Pinpoint the cell where the given text exists, returning its (x, y) midpoint coordinate. 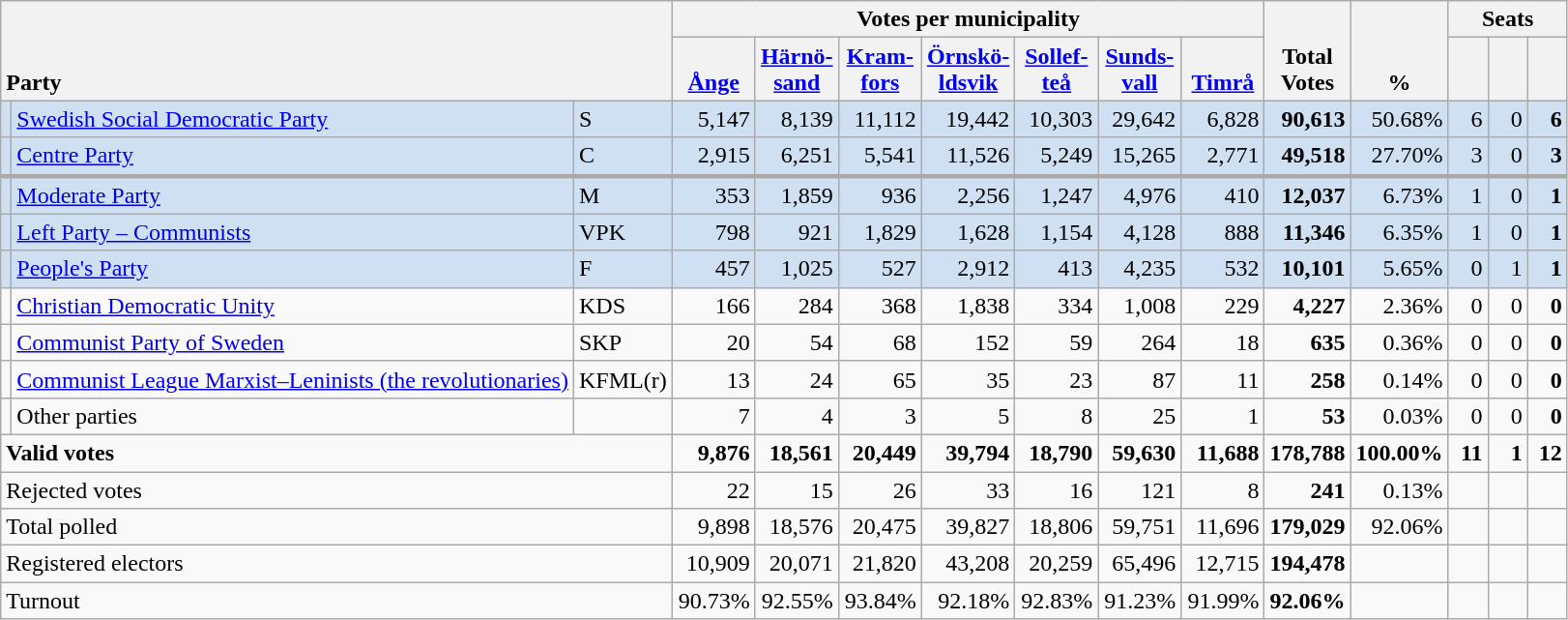
F (623, 269)
20,449 (880, 453)
1,025 (797, 269)
353 (713, 195)
18,806 (1057, 527)
92.83% (1057, 601)
5,147 (713, 119)
KFML(r) (623, 379)
2,256 (968, 195)
258 (1307, 379)
179,029 (1307, 527)
24 (797, 379)
39,794 (968, 453)
241 (1307, 490)
65 (880, 379)
0.13% (1400, 490)
18,561 (797, 453)
39,827 (968, 527)
Total Votes (1307, 50)
527 (880, 269)
8,139 (797, 119)
4,128 (1140, 232)
18,790 (1057, 453)
Christian Democratic Unity (293, 306)
12,715 (1223, 564)
0.03% (1400, 416)
49,518 (1307, 157)
20,071 (797, 564)
6.35% (1400, 232)
53 (1307, 416)
15 (797, 490)
92.55% (797, 601)
Votes per municipality (969, 19)
4,976 (1140, 195)
5,249 (1057, 157)
15,265 (1140, 157)
9,876 (713, 453)
59,630 (1140, 453)
2,771 (1223, 157)
10,303 (1057, 119)
M (623, 195)
10,909 (713, 564)
10,101 (1307, 269)
Centre Party (293, 157)
178,788 (1307, 453)
457 (713, 269)
19,442 (968, 119)
9,898 (713, 527)
35 (968, 379)
11,526 (968, 157)
54 (797, 342)
20 (713, 342)
4,227 (1307, 306)
Seats (1508, 19)
1,628 (968, 232)
152 (968, 342)
43,208 (968, 564)
21,820 (880, 564)
16 (1057, 490)
11,688 (1223, 453)
Härnö- sand (797, 70)
Sollef- teå (1057, 70)
1,008 (1140, 306)
90,613 (1307, 119)
166 (713, 306)
2,912 (968, 269)
Party (336, 50)
Communist Party of Sweden (293, 342)
92.18% (968, 601)
921 (797, 232)
SKP (623, 342)
Total polled (336, 527)
59,751 (1140, 527)
2.36% (1400, 306)
11,112 (880, 119)
1,829 (880, 232)
Sunds- vall (1140, 70)
Timrå (1223, 70)
Left Party – Communists (293, 232)
413 (1057, 269)
Communist League Marxist–Leninists (the revolutionaries) (293, 379)
Moderate Party (293, 195)
0.14% (1400, 379)
1,154 (1057, 232)
23 (1057, 379)
2,915 (713, 157)
13 (713, 379)
68 (880, 342)
Ånge (713, 70)
410 (1223, 195)
888 (1223, 232)
33 (968, 490)
26 (880, 490)
11,346 (1307, 232)
22 (713, 490)
87 (1140, 379)
KDS (623, 306)
59 (1057, 342)
Registered electors (336, 564)
18,576 (797, 527)
334 (1057, 306)
121 (1140, 490)
91.23% (1140, 601)
936 (880, 195)
25 (1140, 416)
Kram- fors (880, 70)
People's Party (293, 269)
368 (880, 306)
284 (797, 306)
50.68% (1400, 119)
7 (713, 416)
Turnout (336, 601)
18 (1223, 342)
12 (1547, 453)
194,478 (1307, 564)
6,251 (797, 157)
91.99% (1223, 601)
Örnskö- ldsvik (968, 70)
5,541 (880, 157)
6,828 (1223, 119)
229 (1223, 306)
100.00% (1400, 453)
Rejected votes (336, 490)
% (1400, 50)
Other parties (293, 416)
1,247 (1057, 195)
11,696 (1223, 527)
6.73% (1400, 195)
4 (797, 416)
635 (1307, 342)
5 (968, 416)
Valid votes (336, 453)
5.65% (1400, 269)
264 (1140, 342)
29,642 (1140, 119)
20,259 (1057, 564)
1,859 (797, 195)
VPK (623, 232)
27.70% (1400, 157)
90.73% (713, 601)
532 (1223, 269)
S (623, 119)
1,838 (968, 306)
C (623, 157)
20,475 (880, 527)
4,235 (1140, 269)
65,496 (1140, 564)
0.36% (1400, 342)
798 (713, 232)
93.84% (880, 601)
Swedish Social Democratic Party (293, 119)
12,037 (1307, 195)
